Provide the (X, Y) coordinate of the cell's center where the given text is located.  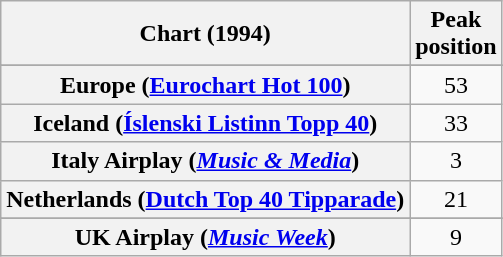
9 (456, 237)
Europe (Eurochart Hot 100) (206, 85)
Netherlands (Dutch Top 40 Tipparade) (206, 199)
Iceland (Íslenski Listinn Topp 40) (206, 123)
Italy Airplay (Music & Media) (206, 161)
UK Airplay (Music Week) (206, 237)
33 (456, 123)
Peakposition (456, 34)
Chart (1994) (206, 34)
21 (456, 199)
53 (456, 85)
3 (456, 161)
